Determine the (x, y) coordinate at the center of the cell enclosing the given text.  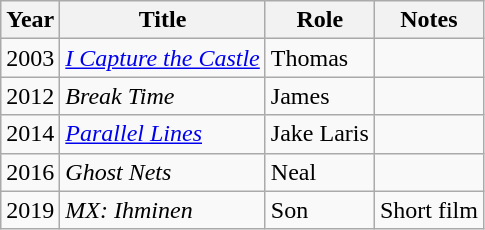
Break Time (163, 96)
Year (30, 20)
2003 (30, 58)
Title (163, 20)
Role (320, 20)
2012 (30, 96)
2014 (30, 134)
Jake Laris (320, 134)
2016 (30, 172)
Neal (320, 172)
Ghost Nets (163, 172)
2019 (30, 210)
I Capture the Castle (163, 58)
MX: Ihminen (163, 210)
Short film (428, 210)
James (320, 96)
Son (320, 210)
Notes (428, 20)
Parallel Lines (163, 134)
Thomas (320, 58)
